Find where the given text appears and provide that cell's center as (x, y) coordinate. 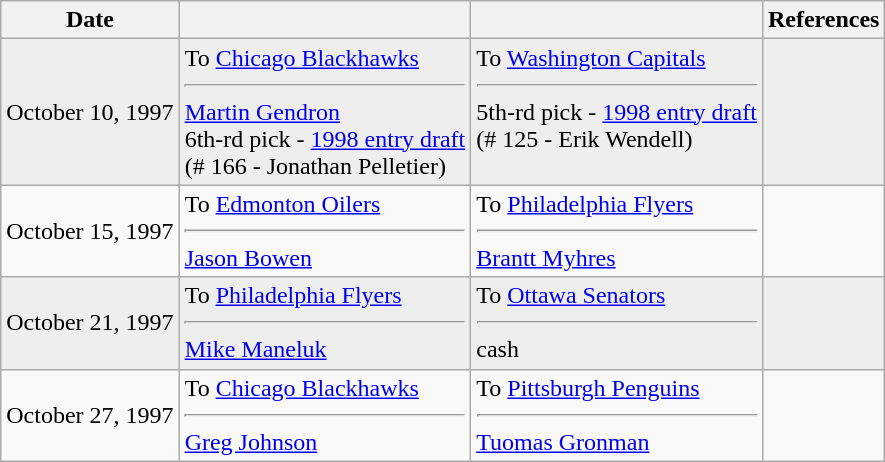
To Washington Capitals5th-rd pick - 1998 entry draft(# 125 - Erik Wendell) (617, 112)
To Chicago BlackhawksGreg Johnson (325, 415)
To Philadelphia FlyersMike Maneluk (325, 323)
October 10, 1997 (90, 112)
October 15, 1997 (90, 231)
To Ottawa Senatorscash (617, 323)
October 27, 1997 (90, 415)
References (824, 20)
To Chicago BlackhawksMartin Gendron6th-rd pick - 1998 entry draft(# 166 - Jonathan Pelletier) (325, 112)
To Philadelphia FlyersBrantt Myhres (617, 231)
Date (90, 20)
To Edmonton OilersJason Bowen (325, 231)
October 21, 1997 (90, 323)
To Pittsburgh PenguinsTuomas Gronman (617, 415)
